Scan for the cell matching the given text and deliver its [x, y] coordinate at center. 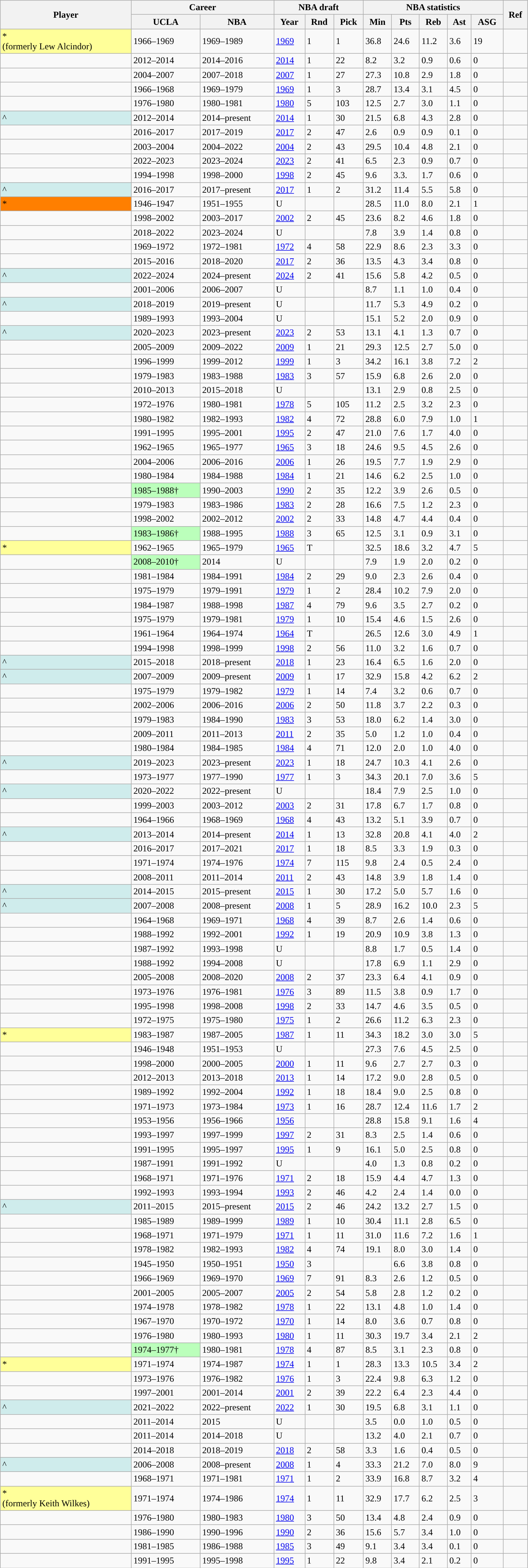
10.9 [405, 935]
33.3 [378, 1464]
2003–2012 [237, 805]
10.2 [405, 591]
57 [348, 376]
2004–2022 [237, 146]
1974–1978 [166, 1307]
6.6 [405, 1264]
1973–1977 [166, 777]
19.7 [405, 1336]
1969–1989 [237, 41]
28.3 [378, 1364]
14.7 [378, 1006]
30.3 [378, 1336]
1969–1970 [237, 1278]
2001–2006 [166, 290]
1989–1993 [166, 318]
1969–1979 [237, 89]
1990–1996 [237, 1532]
2014–2016 [237, 61]
1992–2004 [237, 1092]
11.5 [378, 992]
Reb [433, 22]
2021–2022 [166, 1407]
1993 [289, 1192]
56 [348, 648]
1983–1987 [166, 1035]
1961–1964 [166, 633]
12.0 [378, 748]
49 [348, 1546]
5.3 [405, 304]
2022–2024 [166, 276]
1993–2004 [237, 318]
Pick [348, 22]
2008–2020 [237, 977]
10.8 [405, 75]
2002–2012 [237, 519]
12.4 [405, 1106]
31.2 [378, 189]
22.2 [378, 1393]
1972–1981 [237, 247]
1992–2001 [237, 935]
1981–1985 [166, 1546]
11.8 [378, 705]
2013–2018 [237, 1078]
14.6 [378, 476]
1965–1979 [237, 548]
2013 [289, 1078]
Min [378, 22]
1994–2008 [237, 963]
1953–1956 [166, 1121]
2014–2015 [166, 892]
5.5 [433, 189]
2020–2023 [166, 333]
1970 [289, 1321]
NBA statistics [434, 8]
5.2 [405, 318]
2002–2006 [166, 705]
115 [348, 863]
2019–2023 [166, 763]
1984–1990 [237, 720]
15.1 [378, 318]
Career [202, 8]
1985–1988† [166, 490]
12.6 [405, 633]
1974–1976 [237, 863]
1979–1981 [237, 619]
1976–1981 [237, 992]
2011–2015 [166, 1207]
2007 [289, 75]
2017–2019 [237, 132]
1969–1971 [237, 920]
2010–2013 [166, 390]
2003 [289, 805]
1977 [289, 777]
18.2 [405, 1035]
1991–1992 [237, 1164]
18.6 [405, 548]
1988–1998 [237, 605]
8.8 [378, 949]
17 [348, 677]
105 [348, 404]
1975 [289, 1020]
1989 [289, 1221]
1975–1980 [237, 1020]
1999 [289, 361]
28 [348, 505]
2017–2021 [237, 848]
1987–1991 [166, 1164]
2020–2022 [166, 791]
1964–1966 [166, 820]
1972 [289, 247]
1990–2003 [237, 490]
1967–1970 [166, 1321]
1987–2005 [237, 1035]
2004 [289, 146]
1984–1987 [166, 605]
1971–1981 [237, 1479]
1983–1988 [237, 376]
1980–1982 [166, 419]
1971–1976 [237, 1178]
1987–1992 [166, 949]
1997–2001 [166, 1393]
1966–1968 [166, 89]
ASG [487, 22]
1984–1985 [237, 748]
UCLA [166, 22]
1981–1984 [166, 576]
13.3 [405, 1364]
1956–1966 [237, 1121]
1993–1997 [166, 1135]
29 [348, 576]
1983–1986 [237, 505]
1977–1990 [237, 777]
1971–1973 [166, 1106]
1980–1993 [237, 1336]
2006–2008 [166, 1464]
2.2 [433, 705]
1988 [289, 533]
1997 [289, 1135]
2005–2007 [237, 1292]
37 [348, 977]
1964–1968 [166, 920]
3.3. [405, 175]
1964 [289, 633]
16.8 [405, 1479]
2007–2009 [166, 677]
1951–1955 [237, 204]
71 [348, 748]
Ref [516, 15]
Player [66, 15]
10.3 [405, 763]
2008–2010† [166, 562]
24.7 [378, 763]
1973 [289, 1106]
7.8 [378, 233]
2022 [289, 1407]
21.5 [378, 118]
1995–2001 [237, 433]
30.4 [378, 1221]
7.7 [405, 462]
2000 [289, 1063]
*(formerly Lew Alcindor) [66, 41]
16 [348, 1106]
Pts [405, 22]
74 [348, 1250]
87 [348, 1350]
1946–1948 [166, 1049]
1950–1951 [237, 1264]
1999–2003 [166, 805]
20.9 [378, 935]
1983–1986† [166, 533]
1946–1947 [166, 204]
2019–present [237, 304]
2024–present [237, 276]
24.2 [378, 1207]
19.1 [378, 1250]
23.3 [378, 977]
1972–1976 [166, 404]
2006–2007 [237, 290]
1950 [289, 1264]
33.9 [378, 1479]
1964–1974 [237, 633]
2001 [289, 1393]
2003–2017 [237, 218]
1974–1977† [166, 1350]
72 [348, 419]
2009–2011 [166, 734]
1971–1979 [237, 1235]
31.0 [378, 1235]
1968–1969 [237, 820]
1989–1999 [237, 1221]
2005–2009 [166, 347]
21.2 [405, 1464]
29.5 [378, 146]
1989–1992 [166, 1092]
2004–2006 [166, 462]
2011–2013 [237, 734]
1997–1999 [237, 1135]
10.4 [405, 146]
NBA [237, 22]
103 [348, 104]
13.5 [378, 261]
10.5 [433, 1364]
2001–2005 [166, 1292]
1976–1982 [237, 1379]
32.8 [378, 834]
*(formerly Keith Wilkes) [66, 1498]
27 [348, 75]
1986–1988 [237, 1546]
11.7 [378, 304]
15.4 [378, 619]
1974–1986 [237, 1498]
1998–1999 [237, 648]
32.5 [378, 548]
20.1 [405, 777]
Rnd [319, 22]
1988–1995 [237, 533]
1979–1982 [237, 691]
2024 [289, 276]
5.1 [405, 820]
1992–1993 [166, 1192]
2004–2007 [166, 75]
1985 [289, 1546]
2007–2018 [237, 75]
34.2 [378, 361]
29.3 [378, 347]
22.9 [378, 247]
23.6 [378, 218]
17.7 [405, 1498]
1956 [289, 1121]
2015–2016 [166, 261]
1985–1989 [166, 1221]
2000–2005 [237, 1063]
22.4 [378, 1379]
2003–2004 [166, 146]
79 [348, 605]
18.0 [378, 720]
11.4 [405, 189]
2005–2008 [166, 977]
7.5 [405, 505]
1993–1998 [237, 949]
1951–1953 [237, 1049]
1980–1983 [237, 1518]
54 [348, 1292]
12.2 [378, 490]
10.0 [433, 906]
2018–present [237, 662]
2022–2023 [166, 161]
11.1 [405, 1221]
1993–1994 [237, 1192]
1972–1975 [166, 1020]
13 [348, 834]
6.7 [405, 805]
Ast [459, 22]
Year [289, 22]
20.8 [405, 834]
NBA draft [319, 8]
1945–1950 [166, 1264]
89 [348, 992]
1986–1990 [166, 1532]
16.2 [405, 906]
28.5 [378, 204]
21.0 [378, 433]
2018–2020 [237, 261]
2009–2022 [237, 347]
2007–2008 [166, 906]
1984–1988 [237, 476]
1974–1987 [237, 1364]
1969–1972 [166, 247]
2009–present [237, 677]
1965–1977 [237, 448]
8.6 [405, 247]
2001–2014 [237, 1393]
9.5 [405, 448]
28.4 [378, 591]
1999–2012 [237, 361]
2013–2014 [166, 834]
2008–2011 [166, 877]
1984–1991 [237, 576]
1979–1991 [237, 591]
16.4 [378, 662]
26.6 [378, 1020]
26 [348, 462]
2017–present [237, 189]
2005 [289, 1292]
23 [348, 662]
2012–2013 [166, 1078]
1973–1984 [237, 1106]
1998–2008 [237, 1006]
1995–1997 [237, 1149]
28.9 [378, 906]
6.9 [405, 963]
16.6 [378, 505]
6.0 [405, 419]
7.4 [378, 691]
36.8 [378, 41]
91 [348, 1278]
26.5 [378, 633]
1970–1972 [237, 1321]
2018–2022 [166, 233]
3.7 [405, 705]
65 [348, 533]
1996–1999 [166, 361]
